From the cell containing the given text, extract its center point as (x, y) coordinate. 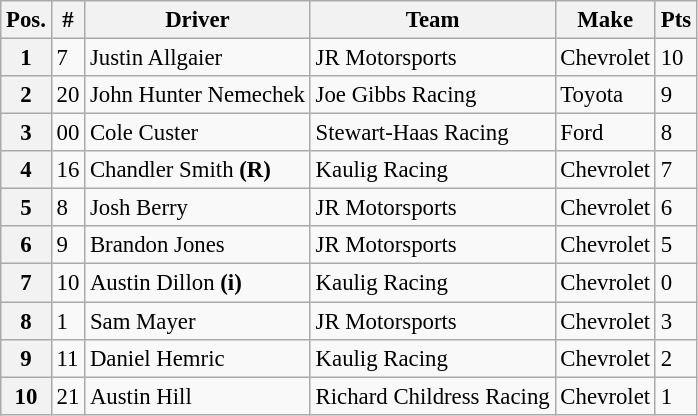
Driver (198, 20)
John Hunter Nemechek (198, 95)
Austin Dillon (i) (198, 283)
Pts (676, 20)
21 (68, 396)
# (68, 20)
Ford (605, 133)
Justin Allgaier (198, 58)
Sam Mayer (198, 321)
Brandon Jones (198, 245)
Joe Gibbs Racing (432, 95)
Richard Childress Racing (432, 396)
Team (432, 20)
Daniel Hemric (198, 358)
Cole Custer (198, 133)
20 (68, 95)
Josh Berry (198, 208)
00 (68, 133)
16 (68, 170)
Chandler Smith (R) (198, 170)
Make (605, 20)
Toyota (605, 95)
4 (26, 170)
Stewart-Haas Racing (432, 133)
0 (676, 283)
Austin Hill (198, 396)
Pos. (26, 20)
11 (68, 358)
